Return the (x, y) coordinate for the center point of the cell that contains the specified text.  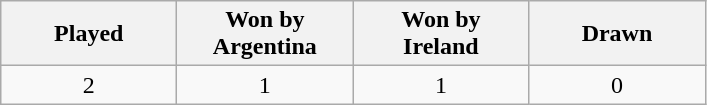
Played (89, 34)
Won byArgentina (265, 34)
0 (617, 85)
2 (89, 85)
Won byIreland (441, 34)
Drawn (617, 34)
